Extract the (x, y) coordinate from the center of the cell holding the provided text.  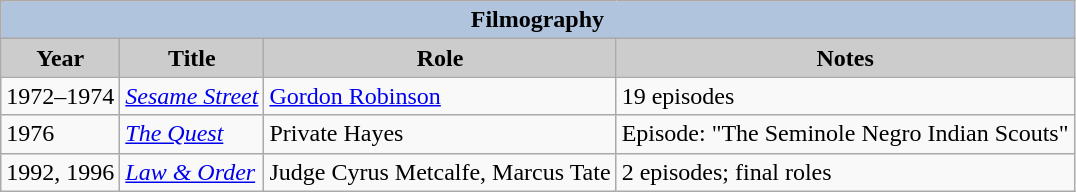
1992, 1996 (60, 172)
Law & Order (192, 172)
2 episodes; final roles (845, 172)
Title (192, 58)
Episode: "The Seminole Negro Indian Scouts" (845, 134)
Filmography (538, 20)
1976 (60, 134)
19 episodes (845, 96)
1972–1974 (60, 96)
Role (440, 58)
Gordon Robinson (440, 96)
Judge Cyrus Metcalfe, Marcus Tate (440, 172)
The Quest (192, 134)
Sesame Street (192, 96)
Notes (845, 58)
Year (60, 58)
Private Hayes (440, 134)
